Detect which cell encompasses the target text, then output its (x, y) center coordinate. 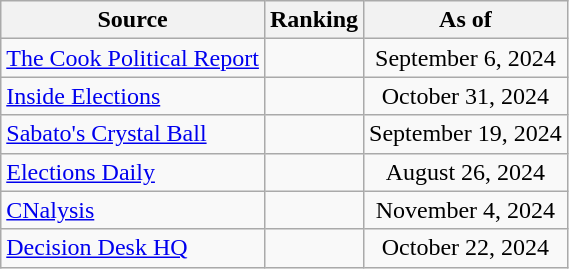
September 6, 2024 (466, 58)
Inside Elections (133, 96)
As of (466, 20)
Elections Daily (133, 172)
September 19, 2024 (466, 134)
CNalysis (133, 210)
Sabato's Crystal Ball (133, 134)
The Cook Political Report (133, 58)
October 31, 2024 (466, 96)
August 26, 2024 (466, 172)
Ranking (314, 20)
Decision Desk HQ (133, 248)
Source (133, 20)
November 4, 2024 (466, 210)
October 22, 2024 (466, 248)
